Identify which cell holds the provided text, then report its [X, Y] central coordinate. 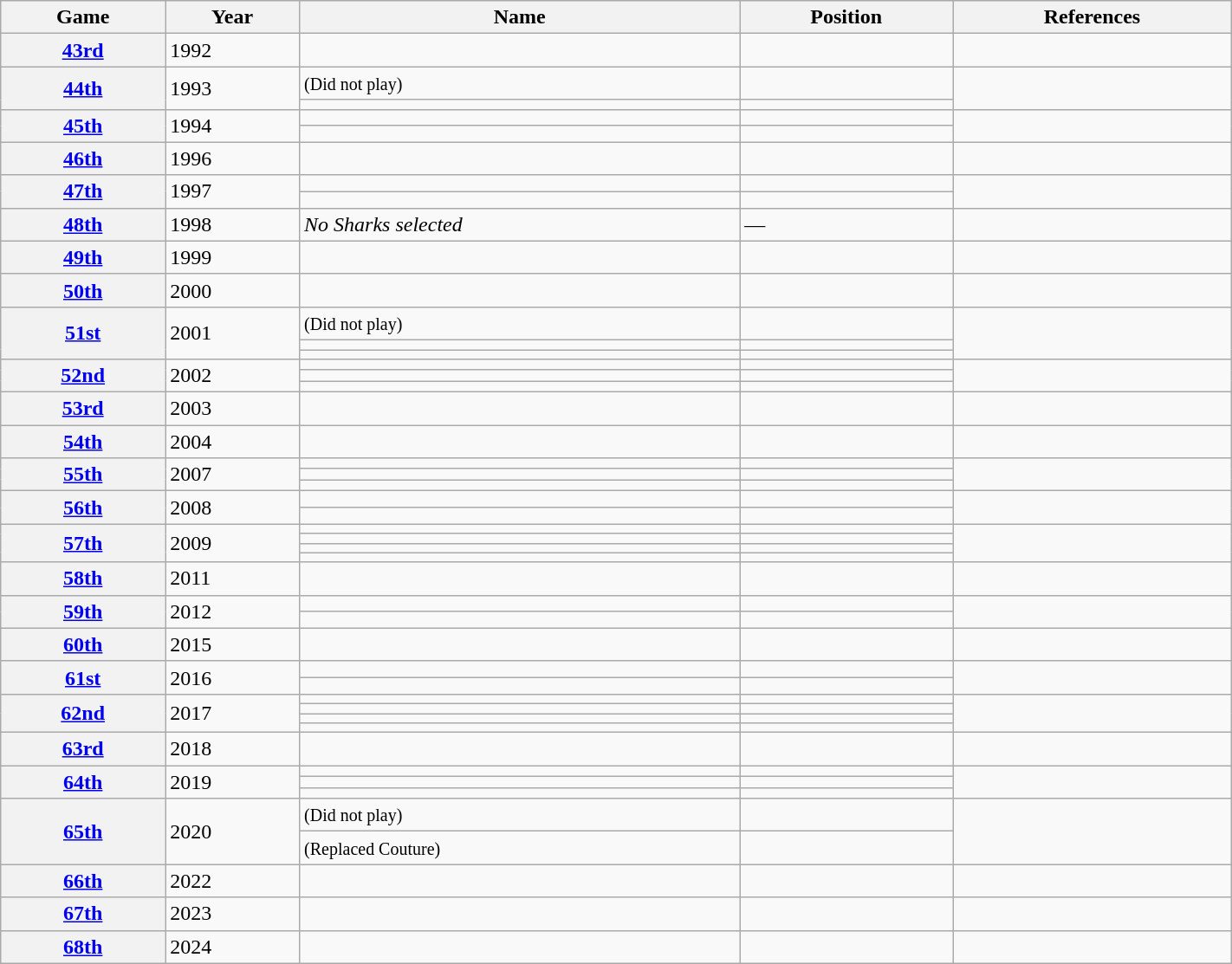
2002 [232, 376]
45th [83, 126]
2003 [232, 409]
68th [83, 947]
54th [83, 442]
2012 [232, 611]
(Replaced Couture) [520, 848]
1992 [232, 50]
56th [83, 508]
1997 [232, 191]
1998 [232, 224]
— [846, 224]
52nd [83, 376]
1994 [232, 126]
2024 [232, 947]
2020 [232, 831]
59th [83, 611]
55th [83, 475]
2000 [232, 290]
2023 [232, 914]
2015 [232, 644]
No Sharks selected [520, 224]
65th [83, 831]
2022 [232, 881]
2008 [232, 508]
2017 [232, 713]
44th [83, 88]
2018 [232, 749]
2019 [232, 782]
2011 [232, 579]
2004 [232, 442]
60th [83, 644]
50th [83, 290]
48th [83, 224]
1996 [232, 159]
53rd [83, 409]
57th [83, 543]
67th [83, 914]
2001 [232, 333]
1993 [232, 88]
63rd [83, 749]
62nd [83, 713]
49th [83, 257]
66th [83, 881]
43rd [83, 50]
47th [83, 191]
2007 [232, 475]
References [1093, 17]
51st [83, 333]
Year [232, 17]
Name [520, 17]
1999 [232, 257]
61st [83, 677]
2009 [232, 543]
2016 [232, 677]
Position [846, 17]
Game [83, 17]
58th [83, 579]
46th [83, 159]
64th [83, 782]
